Identify which cell holds the provided text, then report its [x, y] central coordinate. 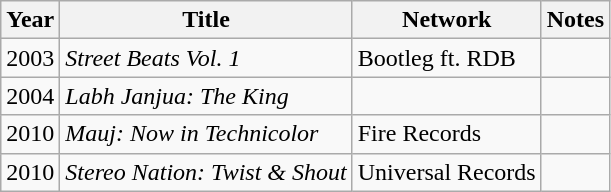
Year [30, 20]
2004 [30, 96]
Street Beats Vol. 1 [206, 58]
Stereo Nation: Twist & Shout [206, 172]
Mauj: Now in Technicolor [206, 134]
Labh Janjua: The King [206, 96]
Title [206, 20]
Fire Records [446, 134]
Notes [575, 20]
Bootleg ft. RDB [446, 58]
Network [446, 20]
2003 [30, 58]
Universal Records [446, 172]
